Locate the cell with the specified text and output its (X, Y) center coordinate. 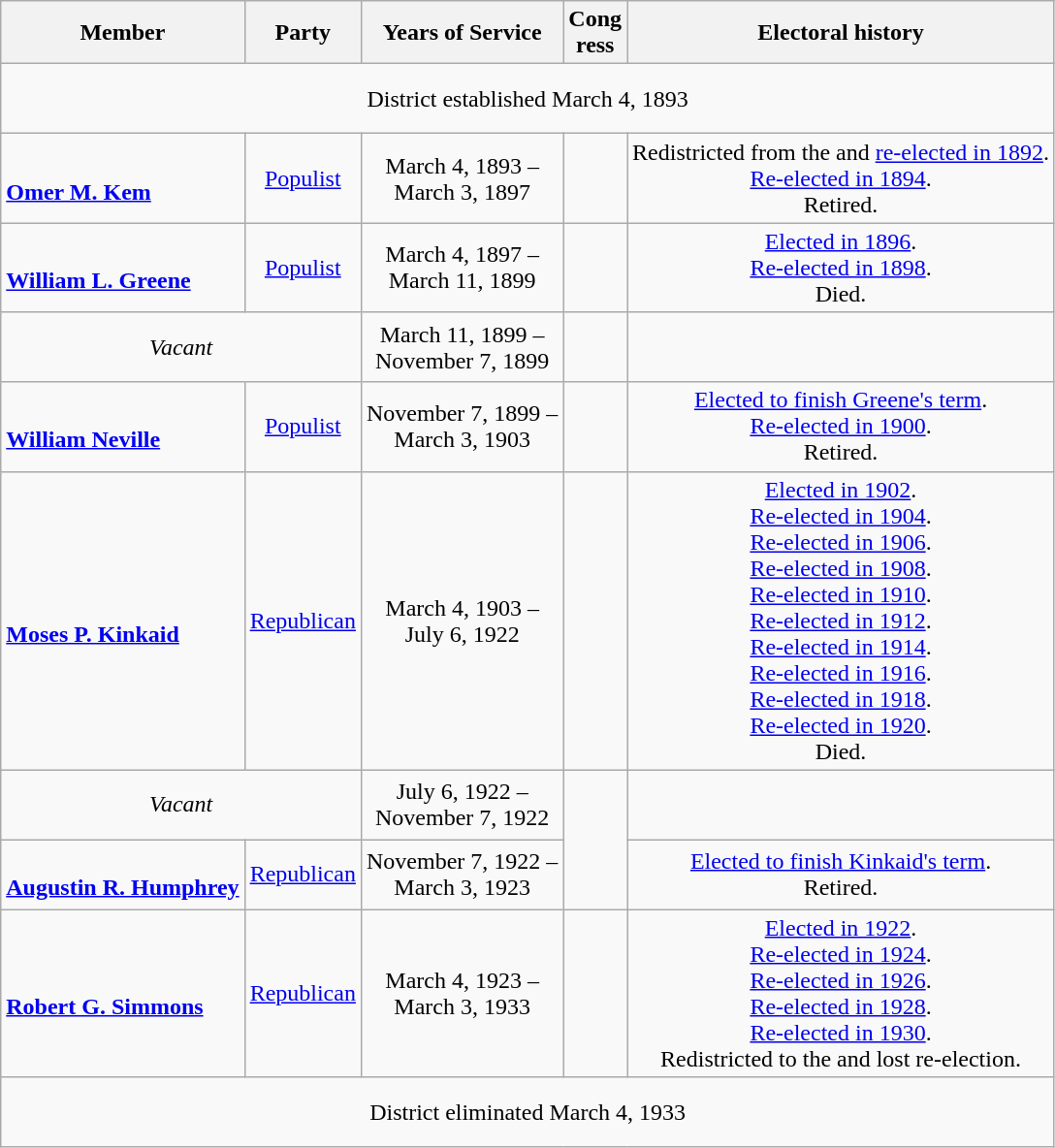
March 4, 1923 –March 3, 1933 (462, 993)
District established March 4, 1893 (527, 99)
Years of Service (462, 33)
Robert G. Simmons (122, 993)
Redistricted from the and re-elected in 1892.Re-elected in 1894.Retired. (842, 178)
July 6, 1922 –November 7, 1922 (462, 805)
Elected in 1922.Re-elected in 1924.Re-elected in 1926.Re-elected in 1928.Re-elected in 1930.Redistricted to the and lost re-election. (842, 993)
March 4, 1897 –March 11, 1899 (462, 268)
Elected in 1896.Re-elected in 1898.Died. (842, 268)
William Neville (122, 427)
District eliminated March 4, 1933 (527, 1112)
November 7, 1922 –March 3, 1923 (462, 875)
Moses P. Kinkaid (122, 621)
Member (122, 33)
Elected to finish Greene's term.Re-elected in 1900.Retired. (842, 427)
Elected to finish Kinkaid's term.Retired. (842, 875)
Augustin R. Humphrey (122, 875)
Party (303, 33)
Congress (595, 33)
November 7, 1899 –March 3, 1903 (462, 427)
Omer M. Kem (122, 178)
March 11, 1899 –November 7, 1899 (462, 347)
March 4, 1893 –March 3, 1897 (462, 178)
March 4, 1903 –July 6, 1922 (462, 621)
William L. Greene (122, 268)
Electoral history (842, 33)
